Provide the (x, y) coordinate of the cell's center where the given text is located.  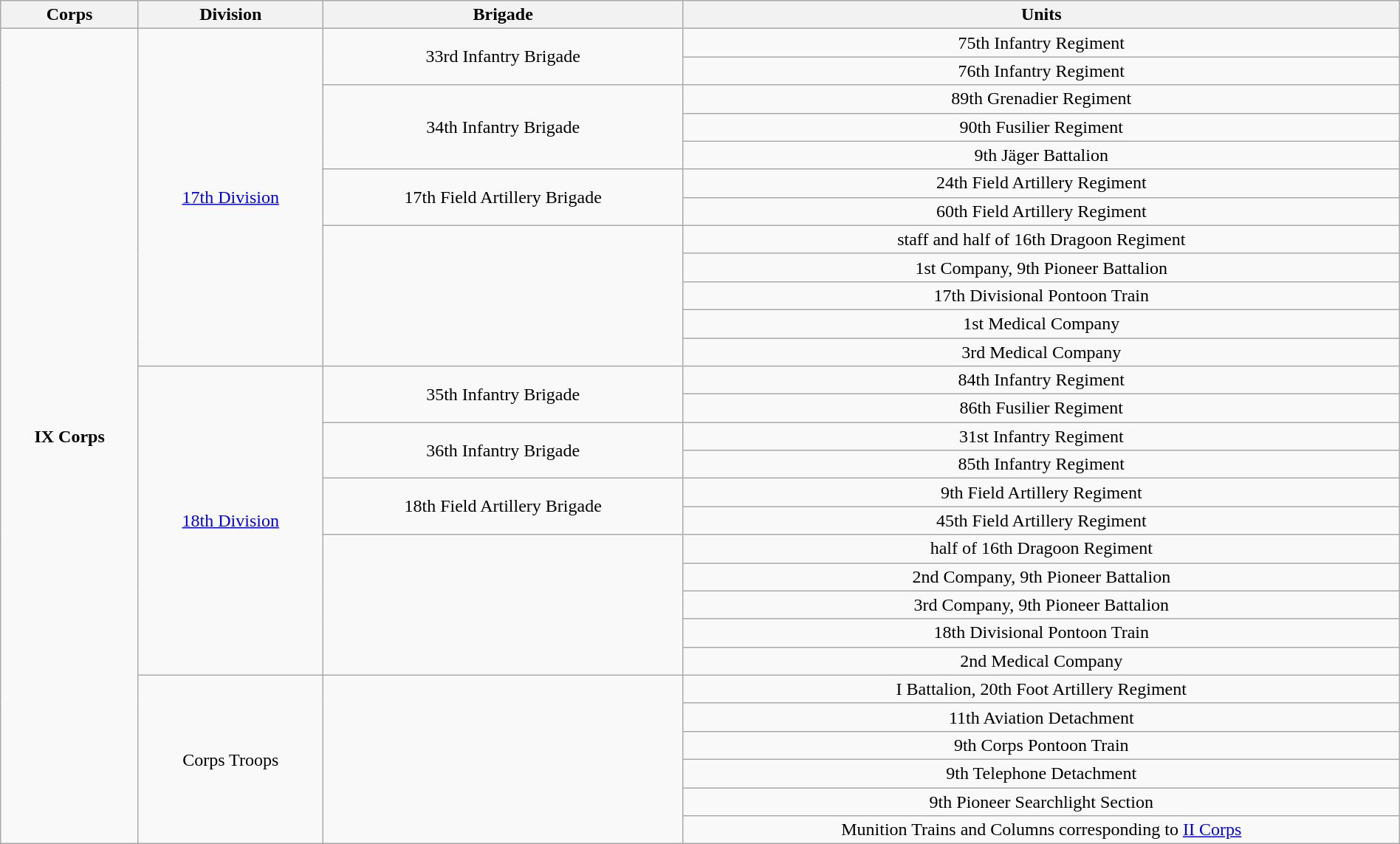
24th Field Artillery Regiment (1041, 183)
Corps Troops (230, 759)
Brigade (503, 15)
Munition Trains and Columns corresponding to II Corps (1041, 830)
35th Infantry Brigade (503, 394)
18th Field Artillery Brigade (503, 507)
60th Field Artillery Regiment (1041, 211)
Corps (69, 15)
17th Division (230, 198)
17th Divisional Pontoon Train (1041, 295)
86th Fusilier Regiment (1041, 408)
34th Infantry Brigade (503, 127)
90th Fusilier Regiment (1041, 127)
IX Corps (69, 436)
76th Infantry Regiment (1041, 71)
18th Division (230, 521)
half of 16th Dragoon Regiment (1041, 549)
I Battalion, 20th Foot Artillery Regiment (1041, 689)
9th Jäger Battalion (1041, 155)
85th Infantry Regiment (1041, 464)
staff and half of 16th Dragoon Regiment (1041, 239)
9th Telephone Detachment (1041, 773)
2nd Company, 9th Pioneer Battalion (1041, 577)
9th Pioneer Searchlight Section (1041, 801)
1st Medical Company (1041, 323)
9th Corps Pontoon Train (1041, 745)
18th Divisional Pontoon Train (1041, 633)
45th Field Artillery Regiment (1041, 521)
11th Aviation Detachment (1041, 717)
Units (1041, 15)
89th Grenadier Regiment (1041, 99)
Division (230, 15)
9th Field Artillery Regiment (1041, 493)
17th Field Artillery Brigade (503, 197)
31st Infantry Regiment (1041, 436)
1st Company, 9th Pioneer Battalion (1041, 267)
75th Infantry Regiment (1041, 43)
36th Infantry Brigade (503, 450)
3rd Medical Company (1041, 352)
84th Infantry Regiment (1041, 380)
3rd Company, 9th Pioneer Battalion (1041, 605)
2nd Medical Company (1041, 661)
33rd Infantry Brigade (503, 57)
